Extract the [X, Y] coordinate from the center of the cell holding the provided text.  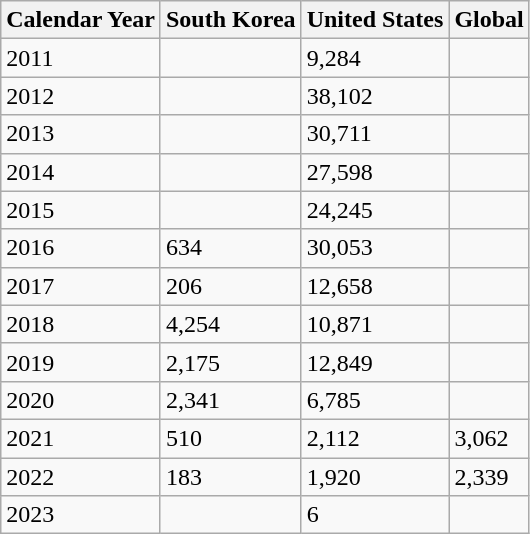
27,598 [375, 172]
30,053 [375, 248]
2,339 [489, 477]
4,254 [230, 324]
2019 [81, 362]
United States [375, 20]
12,849 [375, 362]
2,341 [230, 400]
38,102 [375, 96]
9,284 [375, 58]
12,658 [375, 286]
2023 [81, 515]
10,871 [375, 324]
510 [230, 438]
Calendar Year [81, 20]
2015 [81, 210]
2011 [81, 58]
2013 [81, 134]
3,062 [489, 438]
2012 [81, 96]
2022 [81, 477]
24,245 [375, 210]
6 [375, 515]
6,785 [375, 400]
2018 [81, 324]
Global [489, 20]
183 [230, 477]
2020 [81, 400]
2014 [81, 172]
1,920 [375, 477]
206 [230, 286]
2,112 [375, 438]
2017 [81, 286]
30,711 [375, 134]
2,175 [230, 362]
South Korea [230, 20]
2016 [81, 248]
2021 [81, 438]
634 [230, 248]
